Detect which cell encompasses the target text, then output its [x, y] center coordinate. 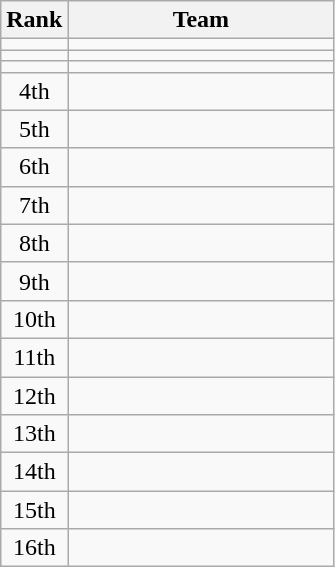
15th [34, 510]
11th [34, 357]
10th [34, 319]
7th [34, 205]
16th [34, 548]
5th [34, 129]
13th [34, 434]
9th [34, 281]
Rank [34, 20]
14th [34, 472]
8th [34, 243]
4th [34, 91]
12th [34, 395]
Team [201, 20]
6th [34, 167]
